Find where the given text appears and provide that cell's center as [X, Y] coordinate. 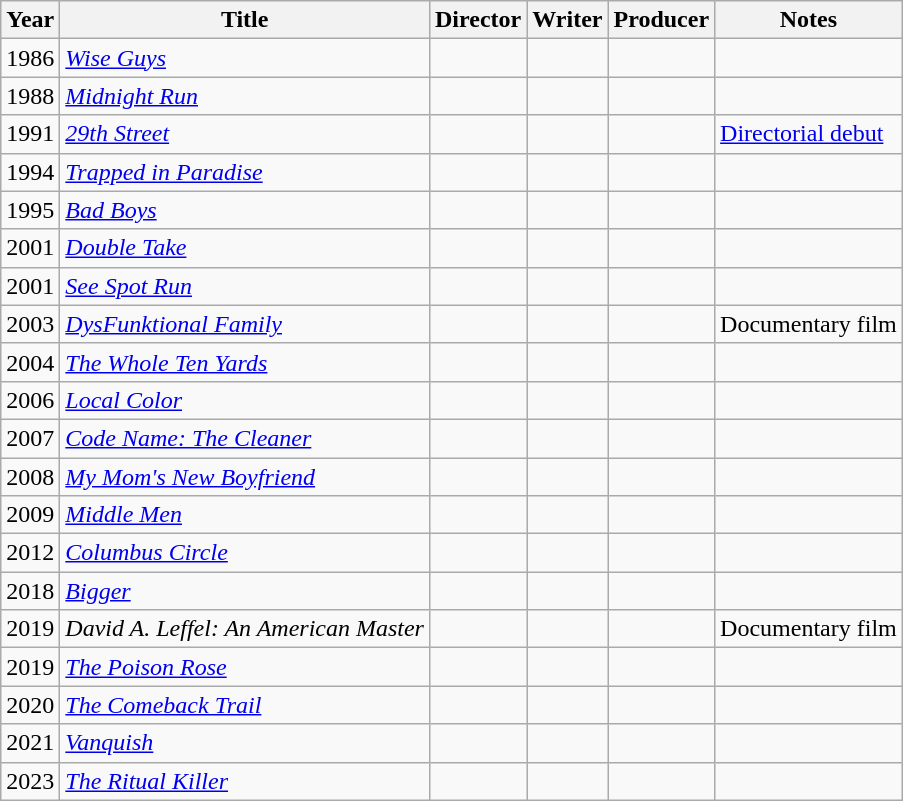
Notes [809, 20]
2021 [30, 743]
Producer [662, 20]
1986 [30, 58]
DysFunktional Family [245, 324]
1994 [30, 172]
2012 [30, 553]
2003 [30, 324]
The Comeback Trail [245, 705]
Wise Guys [245, 58]
The Ritual Killer [245, 781]
See Spot Run [245, 286]
1991 [30, 134]
David A. Leffel: An American Master [245, 629]
Middle Men [245, 515]
2018 [30, 591]
2006 [30, 400]
Double Take [245, 248]
Directorial debut [809, 134]
Trapped in Paradise [245, 172]
1995 [30, 210]
The Poison Rose [245, 667]
2023 [30, 781]
Midnight Run [245, 96]
Year [30, 20]
Code Name: The Cleaner [245, 438]
Title [245, 20]
2004 [30, 362]
2020 [30, 705]
The Whole Ten Yards [245, 362]
2008 [30, 477]
My Mom's New Boyfriend [245, 477]
Director [478, 20]
Writer [568, 20]
2007 [30, 438]
Vanquish [245, 743]
29th Street [245, 134]
2009 [30, 515]
Bigger [245, 591]
Bad Boys [245, 210]
Local Color [245, 400]
1988 [30, 96]
Columbus Circle [245, 553]
